Find where the given text appears and provide that cell's center as (x, y) coordinate. 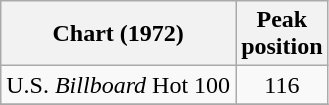
Peakposition (282, 34)
116 (282, 85)
Chart (1972) (118, 34)
U.S. Billboard Hot 100 (118, 85)
